Provide the (x, y) coordinate of the cell's center where the given text is located.  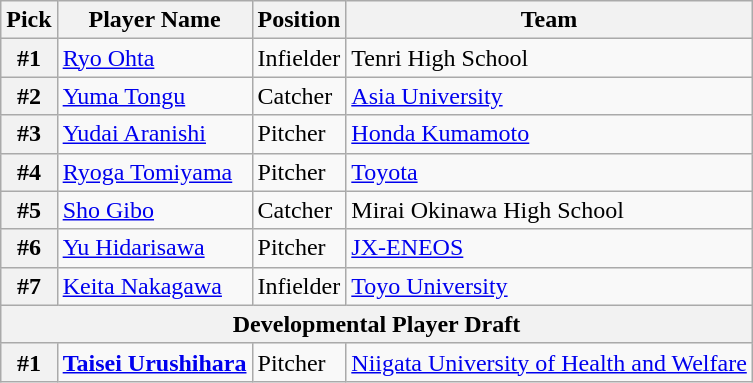
Ryo Ohta (154, 58)
Tenri High School (550, 58)
Toyo University (550, 286)
Position (299, 20)
#3 (29, 134)
Mirai Okinawa High School (550, 210)
Honda Kumamoto (550, 134)
Yuma Tongu (154, 96)
#5 (29, 210)
Ryoga Tomiyama (154, 172)
Toyota (550, 172)
Player Name (154, 20)
#7 (29, 286)
Keita Nakagawa (154, 286)
Team (550, 20)
Sho Gibo (154, 210)
#4 (29, 172)
Yudai Aranishi (154, 134)
Yu Hidarisawa (154, 248)
#2 (29, 96)
Pick (29, 20)
Asia University (550, 96)
Niigata University of Health and Welfare (550, 362)
#6 (29, 248)
JX-ENEOS (550, 248)
Taisei Urushihara (154, 362)
Developmental Player Draft (377, 324)
